For the text-containing cell, return its midpoint in (X, Y) coordinate format. 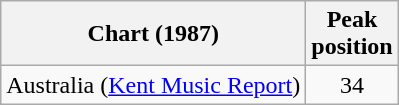
Chart (1987) (154, 34)
34 (352, 85)
Australia (Kent Music Report) (154, 85)
Peak position (352, 34)
